Return [x, y] of the center of cell containing provided text 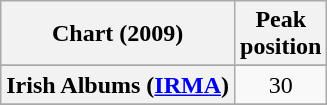
Chart (2009) [118, 34]
Peakposition [281, 34]
Irish Albums (IRMA) [118, 85]
30 [281, 85]
